Determine the (x, y) coordinate at the center of the cell enclosing the given text.  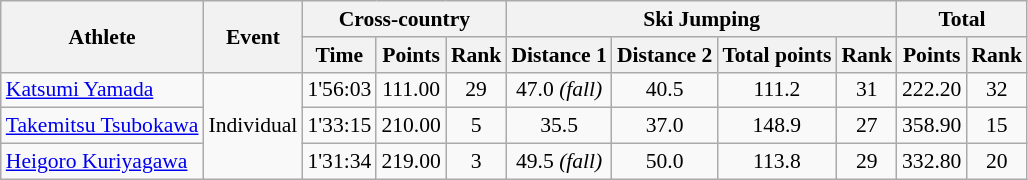
31 (866, 90)
210.00 (410, 126)
40.5 (664, 90)
Katsumi Yamada (102, 90)
Cross-country (404, 19)
5 (476, 126)
358.90 (932, 126)
Total (962, 19)
Distance 1 (558, 55)
222.20 (932, 90)
111.00 (410, 90)
148.9 (776, 126)
Takemitsu Tsubokawa (102, 126)
15 (996, 126)
1'31:34 (339, 162)
1'33:15 (339, 126)
Time (339, 55)
Distance 2 (664, 55)
332.80 (932, 162)
113.8 (776, 162)
111.2 (776, 90)
35.5 (558, 126)
Event (254, 36)
219.00 (410, 162)
Individual (254, 126)
1'56:03 (339, 90)
37.0 (664, 126)
Total points (776, 55)
20 (996, 162)
47.0 (fall) (558, 90)
Heigoro Kuriyagawa (102, 162)
32 (996, 90)
50.0 (664, 162)
27 (866, 126)
3 (476, 162)
49.5 (fall) (558, 162)
Ski Jumping (702, 19)
Athlete (102, 36)
